From the cell containing the given text, extract its center point as (X, Y) coordinate. 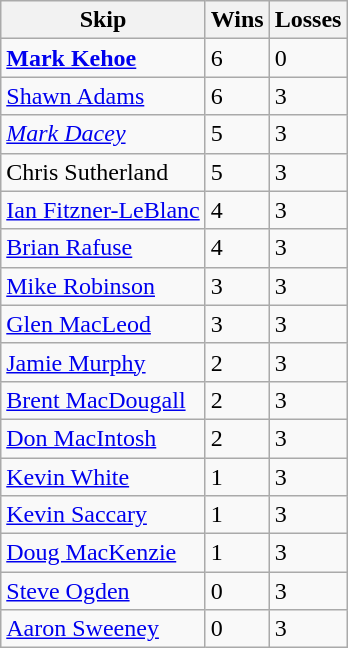
Mike Robinson (103, 286)
Steve Ogden (103, 591)
Brent MacDougall (103, 400)
Brian Rafuse (103, 248)
Mark Dacey (103, 134)
Shawn Adams (103, 96)
Ian Fitzner-LeBlanc (103, 210)
Glen MacLeod (103, 324)
Losses (308, 20)
Chris Sutherland (103, 172)
Don MacIntosh (103, 438)
Jamie Murphy (103, 362)
Skip (103, 20)
Aaron Sweeney (103, 629)
Doug MacKenzie (103, 553)
Mark Kehoe (103, 58)
Wins (237, 20)
Kevin Saccary (103, 515)
Kevin White (103, 477)
